Scan for the cell matching the given text and deliver its (x, y) coordinate at center. 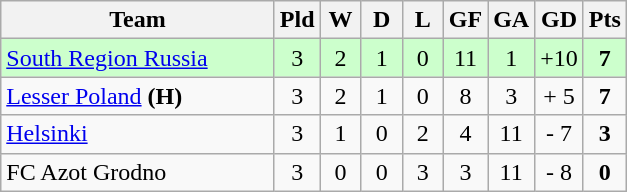
4 (465, 134)
+10 (560, 58)
Pld (297, 20)
- 7 (560, 134)
GA (512, 20)
South Region Russia (138, 58)
GD (560, 20)
Lesser Poland (H) (138, 96)
Helsinki (138, 134)
FC Azot Grodno (138, 172)
Team (138, 20)
L (422, 20)
W (340, 20)
8 (465, 96)
- 8 (560, 172)
D (382, 20)
GF (465, 20)
+ 5 (560, 96)
Pts (604, 20)
